Pinpoint the cell where the given text exists, returning its [X, Y] midpoint coordinate. 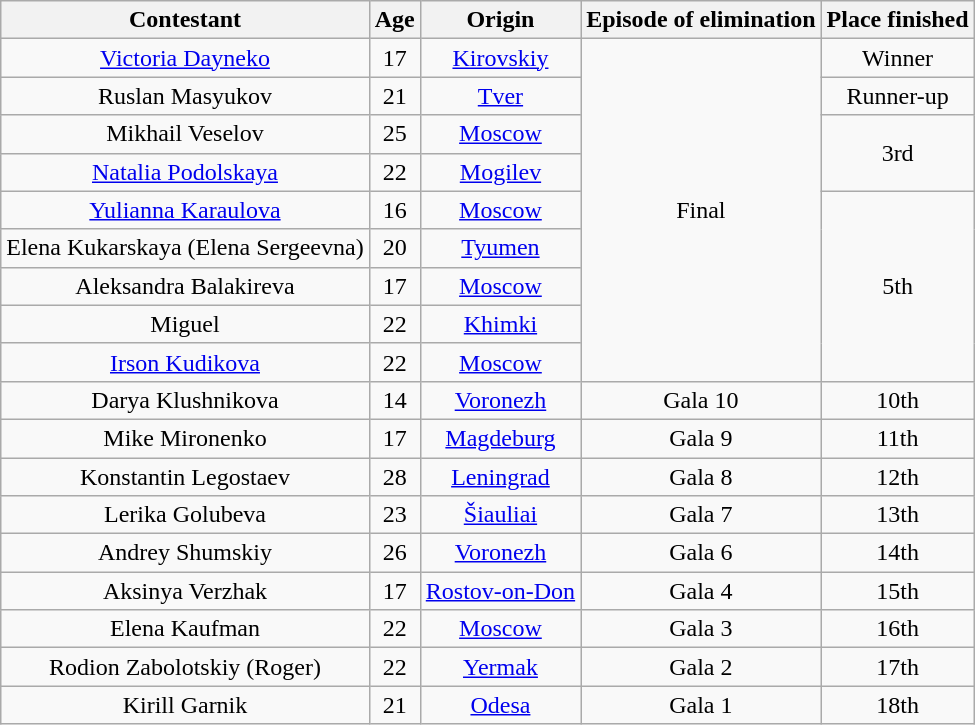
Aleksandra Balakireva [185, 286]
Khimki [500, 324]
Ruslan Masyukov [185, 96]
Place finished [898, 20]
13th [898, 515]
Odesa [500, 705]
23 [394, 515]
10th [898, 400]
Yulianna Karaulova [185, 210]
Gala 4 [701, 591]
26 [394, 553]
Yermak [500, 667]
28 [394, 477]
Mogilev [500, 172]
Runner-up [898, 96]
Gala 7 [701, 515]
14th [898, 553]
Elena Kaufman [185, 629]
Gala 10 [701, 400]
Mike Mironenko [185, 438]
Gala 1 [701, 705]
20 [394, 248]
Rostov-on-Don [500, 591]
3rd [898, 153]
Episode of elimination [701, 20]
Darya Klushnikova [185, 400]
Tyumen [500, 248]
17th [898, 667]
Irson Kudikova [185, 362]
Gala 2 [701, 667]
16th [898, 629]
Šiauliai [500, 515]
Leningrad [500, 477]
25 [394, 134]
Kirill Garnik [185, 705]
18th [898, 705]
Kirovskiy [500, 58]
Gala 8 [701, 477]
16 [394, 210]
Gala 6 [701, 553]
Miguel [185, 324]
Tver [500, 96]
Age [394, 20]
15th [898, 591]
Aksinya Verzhak [185, 591]
Gala 3 [701, 629]
Konstantin Legostaev [185, 477]
Gala 9 [701, 438]
Lerika Golubeva [185, 515]
14 [394, 400]
Final [701, 210]
Winner [898, 58]
12th [898, 477]
Mikhail Veselov [185, 134]
Elena Kukarskaya (Elena Sergeevna) [185, 248]
Contestant [185, 20]
Andrey Shumskiy [185, 553]
Rodion Zabolotskiy (Roger) [185, 667]
11th [898, 438]
Natalia Podolskaya [185, 172]
Magdeburg [500, 438]
Origin [500, 20]
5th [898, 286]
Victoria Dayneko [185, 58]
